Detect which cell encompasses the target text, then output its (x, y) center coordinate. 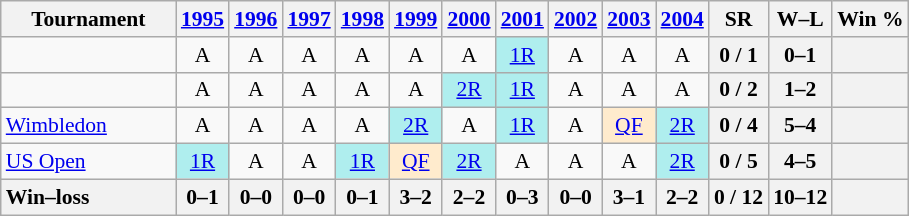
3–2 (416, 197)
Win–loss (88, 197)
Tournament (88, 19)
Wimbledon (88, 126)
SR (738, 19)
1996 (256, 19)
4–5 (800, 162)
0 / 5 (738, 162)
10–12 (800, 197)
2002 (576, 19)
1998 (362, 19)
2000 (468, 19)
1995 (202, 19)
1997 (308, 19)
0 / 4 (738, 126)
Win % (870, 19)
3–1 (628, 197)
5–4 (800, 126)
0 / 12 (738, 197)
0 / 1 (738, 55)
2004 (682, 19)
1999 (416, 19)
US Open (88, 162)
2003 (628, 19)
0–3 (522, 197)
W–L (800, 19)
1–2 (800, 90)
0 / 2 (738, 90)
2001 (522, 19)
